Pinpoint the cell where the given text exists, returning its [X, Y] midpoint coordinate. 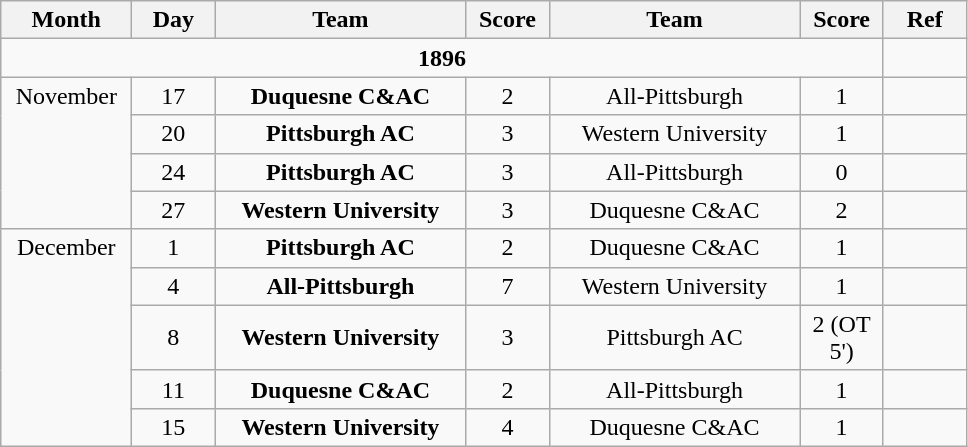
Day [174, 20]
Month [66, 20]
2 (OT 5') [842, 338]
27 [174, 210]
0 [842, 172]
8 [174, 338]
December [66, 338]
20 [174, 134]
17 [174, 96]
November [66, 153]
15 [174, 427]
24 [174, 172]
7 [508, 286]
1896 [442, 58]
11 [174, 389]
Ref [924, 20]
